Return the (X, Y) coordinate for the center point of the cell that contains the specified text.  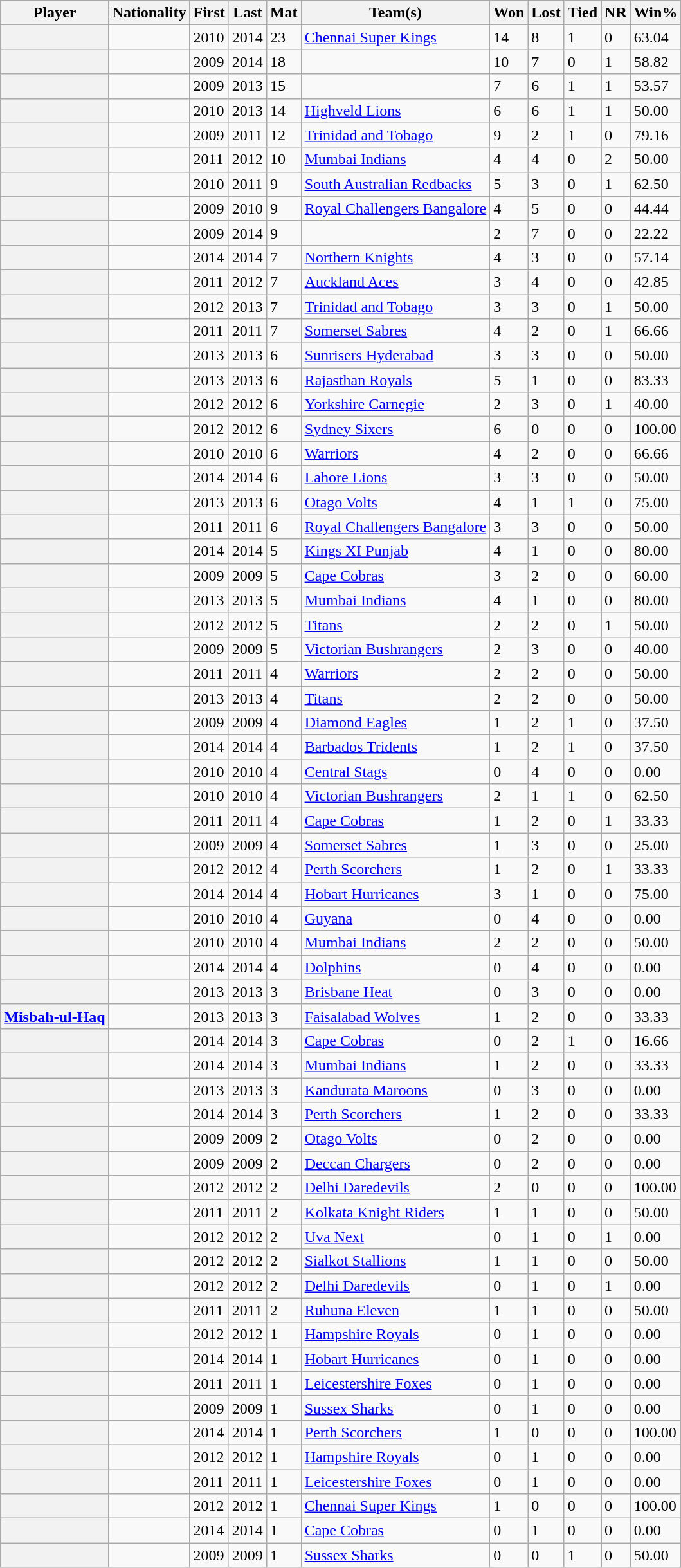
Misbah-ul-Haq (55, 1016)
Central Stags (395, 772)
16.66 (656, 1041)
Sialkot Stallions (395, 1261)
Lost (546, 13)
Uva Next (395, 1237)
Yorkshire Carnegie (395, 405)
58.82 (656, 62)
Won (509, 13)
South Australian Redbacks (395, 184)
25.00 (656, 845)
63.04 (656, 37)
8 (546, 37)
Rajasthan Royals (395, 380)
12 (284, 135)
22.22 (656, 233)
Lahore Lions (395, 478)
44.44 (656, 208)
Kandurata Maroons (395, 1090)
Barbados Tridents (395, 747)
18 (284, 62)
60.00 (656, 576)
Northern Knights (395, 257)
Player (55, 13)
Sunrisers Hyderabad (395, 356)
First (209, 13)
23 (284, 37)
Auckland Aces (395, 282)
NR (616, 13)
Nationality (149, 13)
Deccan Chargers (395, 1163)
Brisbane Heat (395, 992)
83.33 (656, 380)
Dolphins (395, 967)
Tied (583, 13)
Guyana (395, 918)
53.57 (656, 86)
Win% (656, 13)
Last (247, 13)
Highveld Lions (395, 111)
Team(s) (395, 13)
Ruhuna Eleven (395, 1310)
15 (284, 86)
Faisalabad Wolves (395, 1016)
Kolkata Knight Riders (395, 1212)
42.85 (656, 282)
Diamond Eagles (395, 723)
Kings XI Punjab (395, 551)
Mat (284, 13)
79.16 (656, 135)
Sydney Sixers (395, 429)
57.14 (656, 257)
